Identify which cell holds the provided text, then report its [x, y] central coordinate. 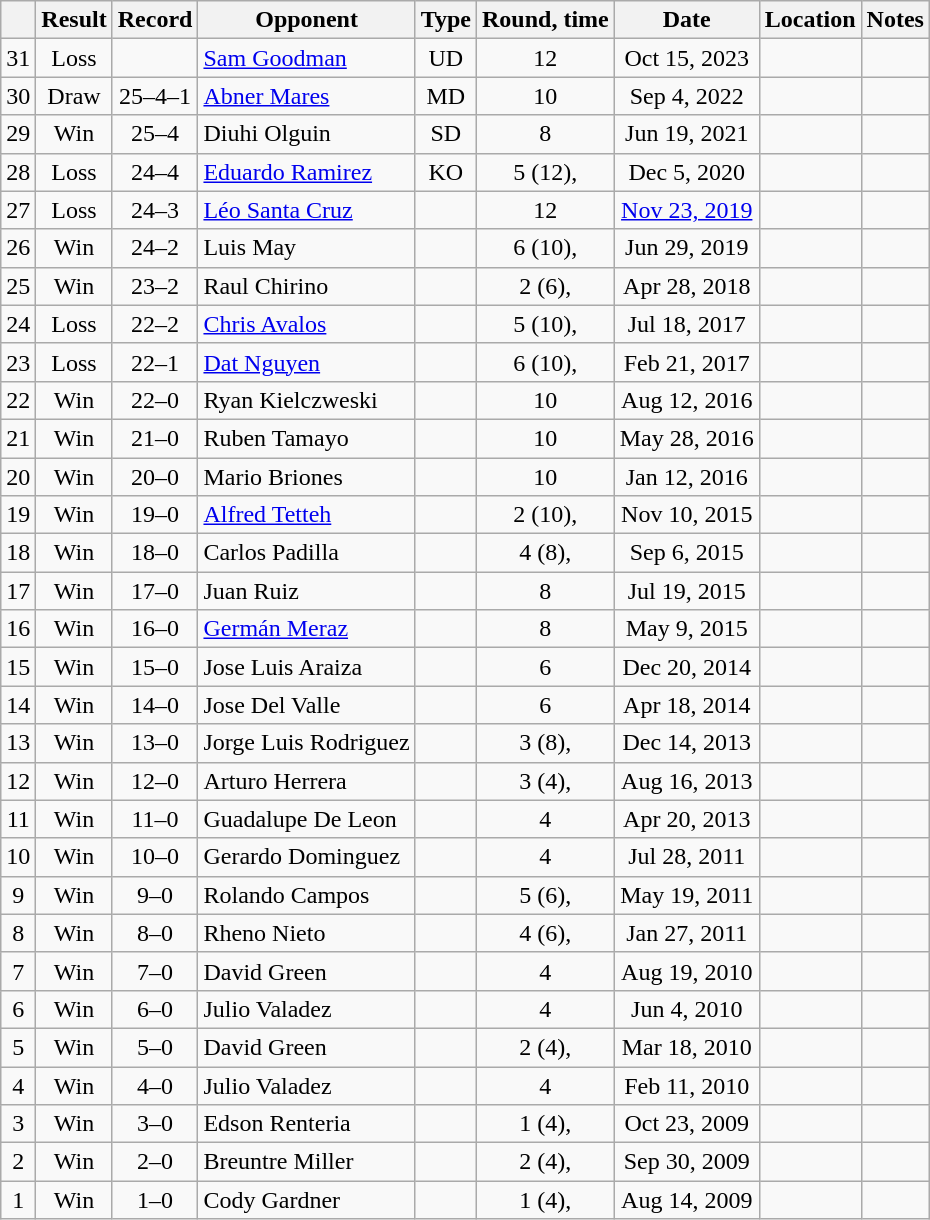
Eduardo Ramirez [306, 172]
5 (10), [545, 324]
Jun 29, 2019 [686, 248]
19–0 [155, 515]
Opponent [306, 20]
21–0 [155, 438]
MD [446, 96]
25–4–1 [155, 96]
Round, time [545, 20]
1 [18, 1200]
Sep 4, 2022 [686, 96]
23–2 [155, 286]
Jan 27, 2011 [686, 933]
20 [18, 477]
10–0 [155, 857]
16 [18, 629]
Jan 12, 2016 [686, 477]
Date [686, 20]
3–0 [155, 1124]
Jorge Luis Rodriguez [306, 743]
Rheno Nieto [306, 933]
Edson Renteria [306, 1124]
Notes [895, 20]
23 [18, 362]
Feb 11, 2010 [686, 1085]
Dec 14, 2013 [686, 743]
Type [446, 20]
8–0 [155, 933]
Diuhi Olguin [306, 134]
17–0 [155, 591]
Jose Luis Araiza [306, 667]
Jun 19, 2021 [686, 134]
Record [155, 20]
22–1 [155, 362]
Oct 23, 2009 [686, 1124]
Feb 21, 2017 [686, 362]
16–0 [155, 629]
Nov 23, 2019 [686, 210]
3 [18, 1124]
13 [18, 743]
7 [18, 971]
22 [18, 400]
12–0 [155, 781]
5 [18, 1047]
4–0 [155, 1085]
Chris Avalos [306, 324]
Rolando Campos [306, 895]
Apr 20, 2013 [686, 819]
Location [810, 20]
13–0 [155, 743]
Oct 15, 2023 [686, 58]
3 (4), [545, 781]
Raul Chirino [306, 286]
1–0 [155, 1200]
Cody Gardner [306, 1200]
Luis May [306, 248]
4 (6), [545, 933]
17 [18, 591]
Jose Del Valle [306, 705]
May 28, 2016 [686, 438]
2 (10), [545, 515]
Ryan Kielczweski [306, 400]
2–0 [155, 1162]
Aug 16, 2013 [686, 781]
7–0 [155, 971]
Breuntre Miller [306, 1162]
Apr 18, 2014 [686, 705]
Arturo Herrera [306, 781]
18 [18, 553]
Mario Briones [306, 477]
Léo Santa Cruz [306, 210]
26 [18, 248]
Carlos Padilla [306, 553]
Dec 5, 2020 [686, 172]
27 [18, 210]
2 [18, 1162]
May 9, 2015 [686, 629]
Jun 4, 2010 [686, 1009]
29 [18, 134]
25–4 [155, 134]
14–0 [155, 705]
3 (8), [545, 743]
18–0 [155, 553]
5–0 [155, 1047]
Sep 6, 2015 [686, 553]
11 [18, 819]
Dat Nguyen [306, 362]
KO [446, 172]
Sam Goodman [306, 58]
Ruben Tamayo [306, 438]
UD [446, 58]
Mar 18, 2010 [686, 1047]
6–0 [155, 1009]
9 [18, 895]
Jul 28, 2011 [686, 857]
15–0 [155, 667]
19 [18, 515]
Aug 12, 2016 [686, 400]
14 [18, 705]
Germán Meraz [306, 629]
Sep 30, 2009 [686, 1162]
Alfred Tetteh [306, 515]
Aug 19, 2010 [686, 971]
4 (8), [545, 553]
24 [18, 324]
May 19, 2011 [686, 895]
31 [18, 58]
Gerardo Dominguez [306, 857]
Guadalupe De Leon [306, 819]
Aug 14, 2009 [686, 1200]
25 [18, 286]
Apr 28, 2018 [686, 286]
5 (6), [545, 895]
5 (12), [545, 172]
24–4 [155, 172]
24–2 [155, 248]
15 [18, 667]
Juan Ruiz [306, 591]
Dec 20, 2014 [686, 667]
11–0 [155, 819]
30 [18, 96]
SD [446, 134]
21 [18, 438]
Draw [74, 96]
24–3 [155, 210]
22–2 [155, 324]
22–0 [155, 400]
Jul 19, 2015 [686, 591]
Result [74, 20]
Jul 18, 2017 [686, 324]
2 (6), [545, 286]
Nov 10, 2015 [686, 515]
9–0 [155, 895]
Abner Mares [306, 96]
20–0 [155, 477]
28 [18, 172]
